Provide the (x, y) coordinate of the cell's center where the given text is located.  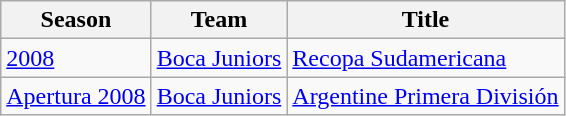
Season (76, 20)
Apertura 2008 (76, 96)
Argentine Primera División (426, 96)
Recopa Sudamericana (426, 58)
2008 (76, 58)
Team (219, 20)
Title (426, 20)
